Output the (x, y) coordinate of the center of the cell containing the given text.  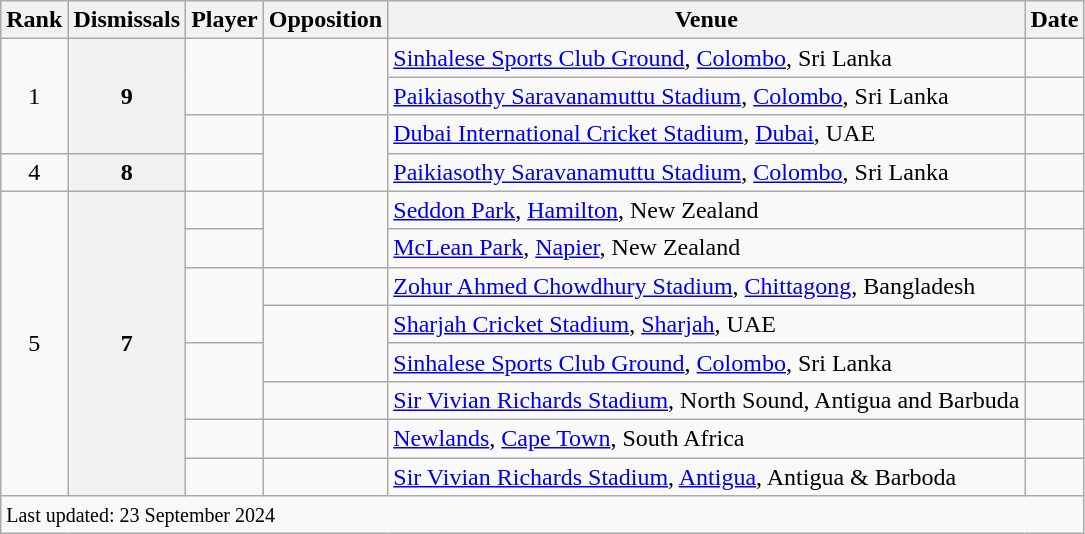
Sharjah Cricket Stadium, Sharjah, UAE (706, 324)
Date (1054, 20)
McLean Park, Napier, New Zealand (706, 248)
Rank (34, 20)
Dubai International Cricket Stadium, Dubai, UAE (706, 134)
Seddon Park, Hamilton, New Zealand (706, 210)
7 (127, 343)
1 (34, 96)
5 (34, 343)
4 (34, 172)
Zohur Ahmed Chowdhury Stadium, Chittagong, Bangladesh (706, 286)
Sir Vivian Richards Stadium, Antigua, Antigua & Barboda (706, 477)
9 (127, 96)
8 (127, 172)
Venue (706, 20)
Dismissals (127, 20)
Player (225, 20)
Sir Vivian Richards Stadium, North Sound, Antigua and Barbuda (706, 400)
Newlands, Cape Town, South Africa (706, 438)
Opposition (325, 20)
Last updated: 23 September 2024 (542, 515)
